Scan for the cell matching the given text and deliver its [X, Y] coordinate at center. 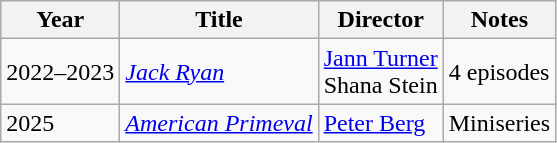
Title [219, 20]
Peter Berg [380, 123]
Miniseries [499, 123]
4 episodes [499, 72]
2022–2023 [60, 72]
Year [60, 20]
Jann TurnerShana Stein [380, 72]
Notes [499, 20]
Jack Ryan [219, 72]
American Primeval [219, 123]
Director [380, 20]
2025 [60, 123]
